Extract the (X, Y) coordinate from the center of the cell holding the provided text.  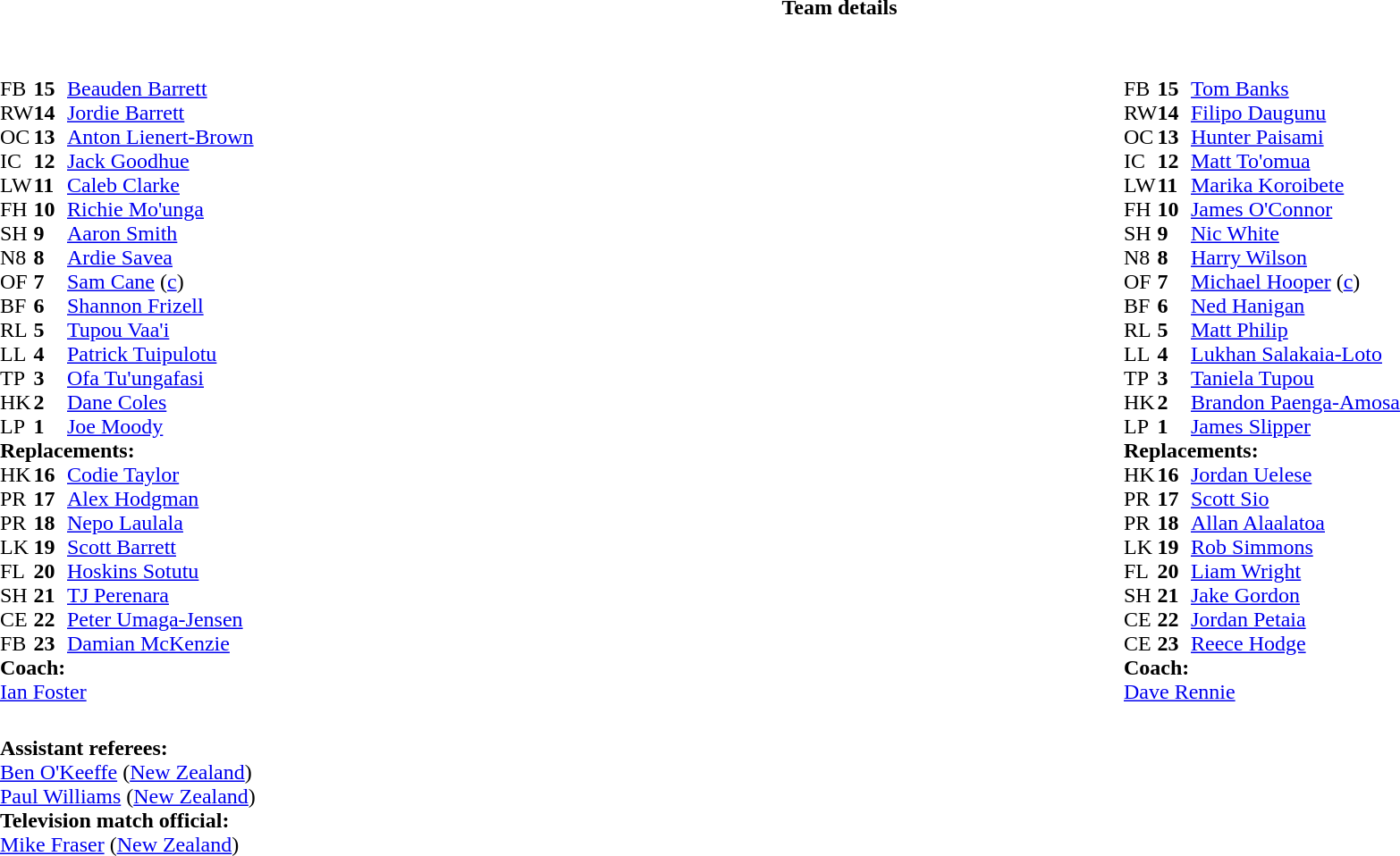
Patrick Tuipulotu (161, 354)
Rob Simmons (1295, 547)
Peter Umaga-Jensen (161, 620)
Jack Goodhue (161, 161)
Dane Coles (161, 402)
Reece Hodge (1295, 643)
Filipo Daugunu (1295, 113)
Aaron Smith (161, 234)
Anton Lienert-Brown (161, 138)
Richie Mo'unga (161, 209)
Damian McKenzie (161, 643)
Caleb Clarke (161, 186)
Jordan Petaia (1295, 620)
Beauden Barrett (161, 89)
TJ Perenara (161, 595)
Jake Gordon (1295, 595)
Harry Wilson (1295, 257)
Brandon Paenga-Amosa (1295, 402)
Hunter Paisami (1295, 138)
James O'Connor (1295, 209)
Ian Foster (127, 692)
Michael Hooper (c) (1295, 282)
Jordie Barrett (161, 113)
Scott Sio (1295, 499)
Ned Hanigan (1295, 306)
Tom Banks (1295, 89)
Scott Barrett (161, 547)
Matt Philip (1295, 331)
Matt To'omua (1295, 161)
Lukhan Salakaia-Loto (1295, 354)
Marika Koroibete (1295, 186)
Alex Hodgman (161, 499)
Ardie Savea (161, 257)
Liam Wright (1295, 572)
Nic White (1295, 234)
Ofa Tu'ungafasi (161, 379)
Codie Taylor (161, 475)
James Slipper (1295, 427)
Allan Alaalatoa (1295, 524)
Shannon Frizell (161, 306)
Jordan Uelese (1295, 475)
Tupou Vaa'i (161, 331)
Joe Moody (161, 427)
Dave Rennie (1262, 692)
Hoskins Sotutu (161, 572)
Taniela Tupou (1295, 379)
Nepo Laulala (161, 524)
Sam Cane (c) (161, 282)
